Provide the [X, Y] coordinate of the cell's center where the given text is located.  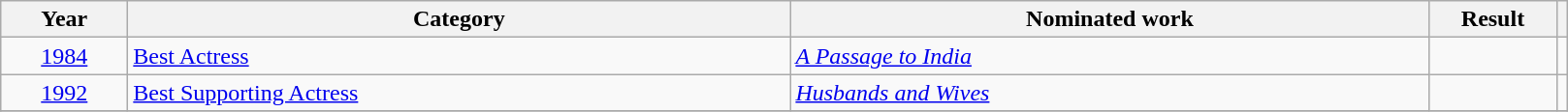
1984 [64, 56]
Result [1493, 19]
Husbands and Wives [1109, 93]
Nominated work [1109, 19]
A Passage to India [1109, 56]
Category [460, 19]
Best Actress [460, 56]
Year [64, 19]
Best Supporting Actress [460, 93]
1992 [64, 93]
